Return the (x, y) coordinate for the center point of the cell that contains the specified text.  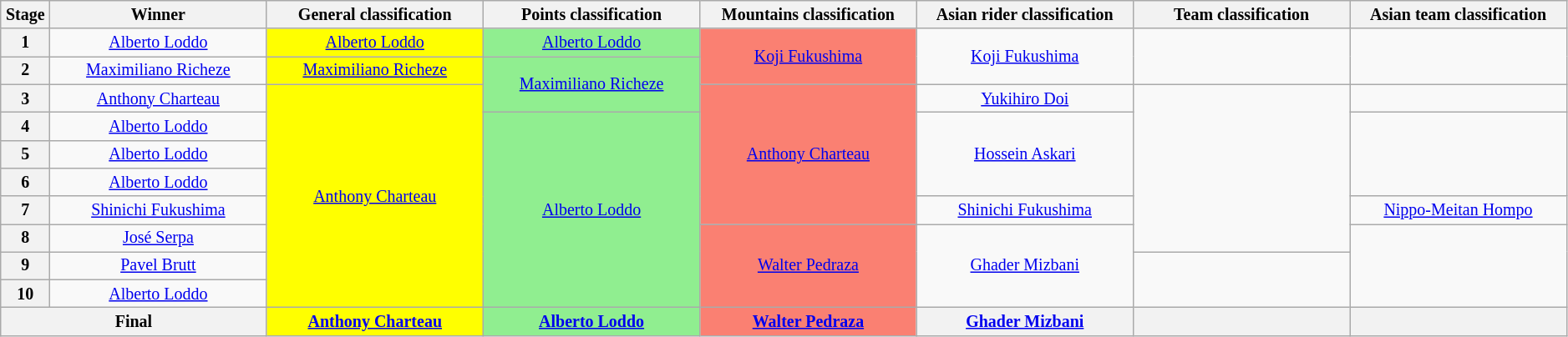
Team classification (1241, 15)
Stage (25, 15)
Yukihiro Doi (1024, 98)
10 (25, 294)
1 (25, 43)
José Serpa (159, 239)
Nippo-Meitan Hompo (1459, 210)
4 (25, 127)
General classification (374, 15)
9 (25, 265)
Final (134, 322)
Pavel Brutt (159, 265)
2 (25, 70)
Asian team classification (1459, 15)
Winner (159, 15)
Points classification (591, 15)
5 (25, 153)
7 (25, 210)
3 (25, 98)
Mountains classification (809, 15)
Hossein Askari (1024, 154)
8 (25, 239)
6 (25, 182)
Asian rider classification (1024, 15)
